Capture the cell that displays the provided text and extract its (X, Y) central coordinate. 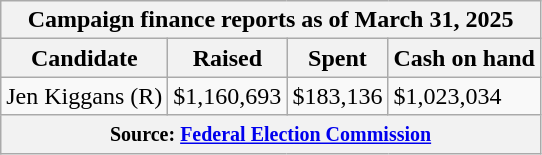
Campaign finance reports as of March 31, 2025 (271, 20)
Spent (338, 58)
Raised (228, 58)
$1,160,693 (228, 96)
Jen Kiggans (R) (84, 96)
$1,023,034 (464, 96)
$183,136 (338, 96)
Candidate (84, 58)
Cash on hand (464, 58)
Source: Federal Election Commission (271, 134)
